Find where the given text appears and provide that cell's center as [x, y] coordinate. 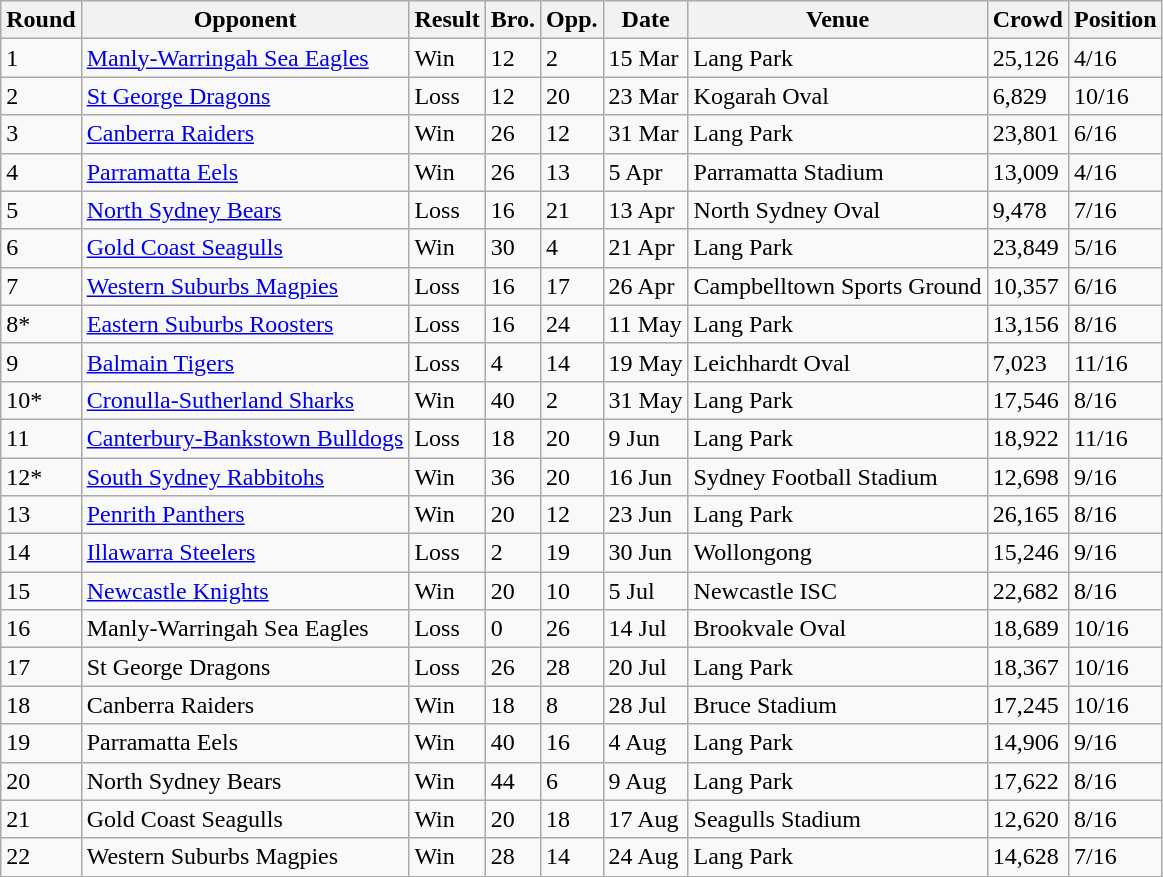
36 [512, 477]
Penrith Panthers [245, 515]
1 [41, 58]
Newcastle Knights [245, 591]
18,689 [1028, 629]
Result [447, 20]
Bro. [512, 20]
Date [646, 20]
31 Mar [646, 134]
23,849 [1028, 248]
13,156 [1028, 324]
15 Mar [646, 58]
9 [41, 362]
Venue [838, 20]
17,546 [1028, 400]
10 [572, 591]
Round [41, 20]
10* [41, 400]
12,620 [1028, 819]
4 Aug [646, 743]
Newcastle ISC [838, 591]
Seagulls Stadium [838, 819]
Bruce Stadium [838, 705]
14,628 [1028, 857]
26,165 [1028, 515]
Cronulla-Sutherland Sharks [245, 400]
Sydney Football Stadium [838, 477]
9,478 [1028, 210]
24 [572, 324]
20 Jul [646, 667]
18,367 [1028, 667]
Brookvale Oval [838, 629]
5 Apr [646, 172]
7 [41, 286]
5 Jul [646, 591]
5 [41, 210]
12* [41, 477]
14 Jul [646, 629]
15 [41, 591]
8 [572, 705]
Parramatta Stadium [838, 172]
23 Mar [646, 96]
Illawarra Steelers [245, 553]
Eastern Suburbs Roosters [245, 324]
Leichhardt Oval [838, 362]
16 Jun [646, 477]
5/16 [1115, 248]
14,906 [1028, 743]
Crowd [1028, 20]
18,922 [1028, 438]
Campbelltown Sports Ground [838, 286]
19 May [646, 362]
17,245 [1028, 705]
15,246 [1028, 553]
0 [512, 629]
31 May [646, 400]
13 Apr [646, 210]
11 [41, 438]
North Sydney Oval [838, 210]
6,829 [1028, 96]
13,009 [1028, 172]
17,622 [1028, 781]
24 Aug [646, 857]
Balmain Tigers [245, 362]
Canterbury-Bankstown Bulldogs [245, 438]
9 Jun [646, 438]
22 [41, 857]
12,698 [1028, 477]
30 [512, 248]
11 May [646, 324]
28 Jul [646, 705]
10,357 [1028, 286]
8* [41, 324]
26 Apr [646, 286]
9 Aug [646, 781]
Opponent [245, 20]
25,126 [1028, 58]
22,682 [1028, 591]
23,801 [1028, 134]
21 Apr [646, 248]
Position [1115, 20]
30 Jun [646, 553]
17 Aug [646, 819]
Opp. [572, 20]
Kogarah Oval [838, 96]
7,023 [1028, 362]
Wollongong [838, 553]
3 [41, 134]
South Sydney Rabbitohs [245, 477]
44 [512, 781]
23 Jun [646, 515]
